Locate the cell with the specified text and output its [x, y] center coordinate. 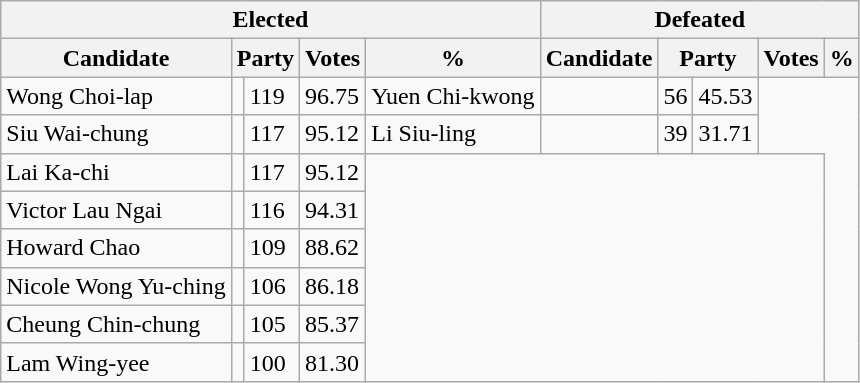
31.71 [726, 134]
81.30 [333, 362]
116 [272, 210]
Li Siu-ling [453, 134]
56 [676, 96]
88.62 [333, 248]
85.37 [333, 324]
Lai Ka-chi [116, 172]
86.18 [333, 286]
45.53 [726, 96]
100 [272, 362]
Defeated [700, 20]
106 [272, 286]
94.31 [333, 210]
Lam Wing-yee [116, 362]
Victor Lau Ngai [116, 210]
Yuen Chi-kwong [453, 96]
Howard Chao [116, 248]
105 [272, 324]
39 [676, 134]
Siu Wai-chung [116, 134]
96.75 [333, 96]
Cheung Chin-chung [116, 324]
Nicole Wong Yu-ching [116, 286]
Wong Choi-lap [116, 96]
109 [272, 248]
119 [272, 96]
Elected [270, 20]
